Detect which cell encompasses the target text, then output its [X, Y] center coordinate. 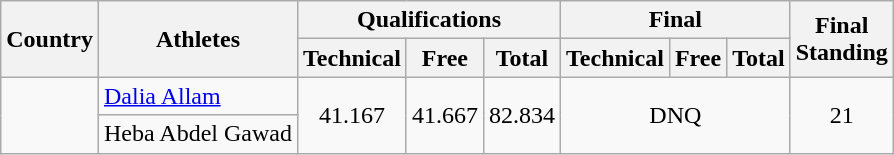
FinalStanding [842, 39]
Heba Abdel Gawad [198, 134]
41.167 [352, 115]
Qualifications [428, 20]
Country [50, 39]
82.834 [522, 115]
Athletes [198, 39]
DNQ [675, 115]
21 [842, 115]
Final [675, 20]
Dalia Allam [198, 96]
41.667 [444, 115]
